For the text-containing cell, return its midpoint in (X, Y) coordinate format. 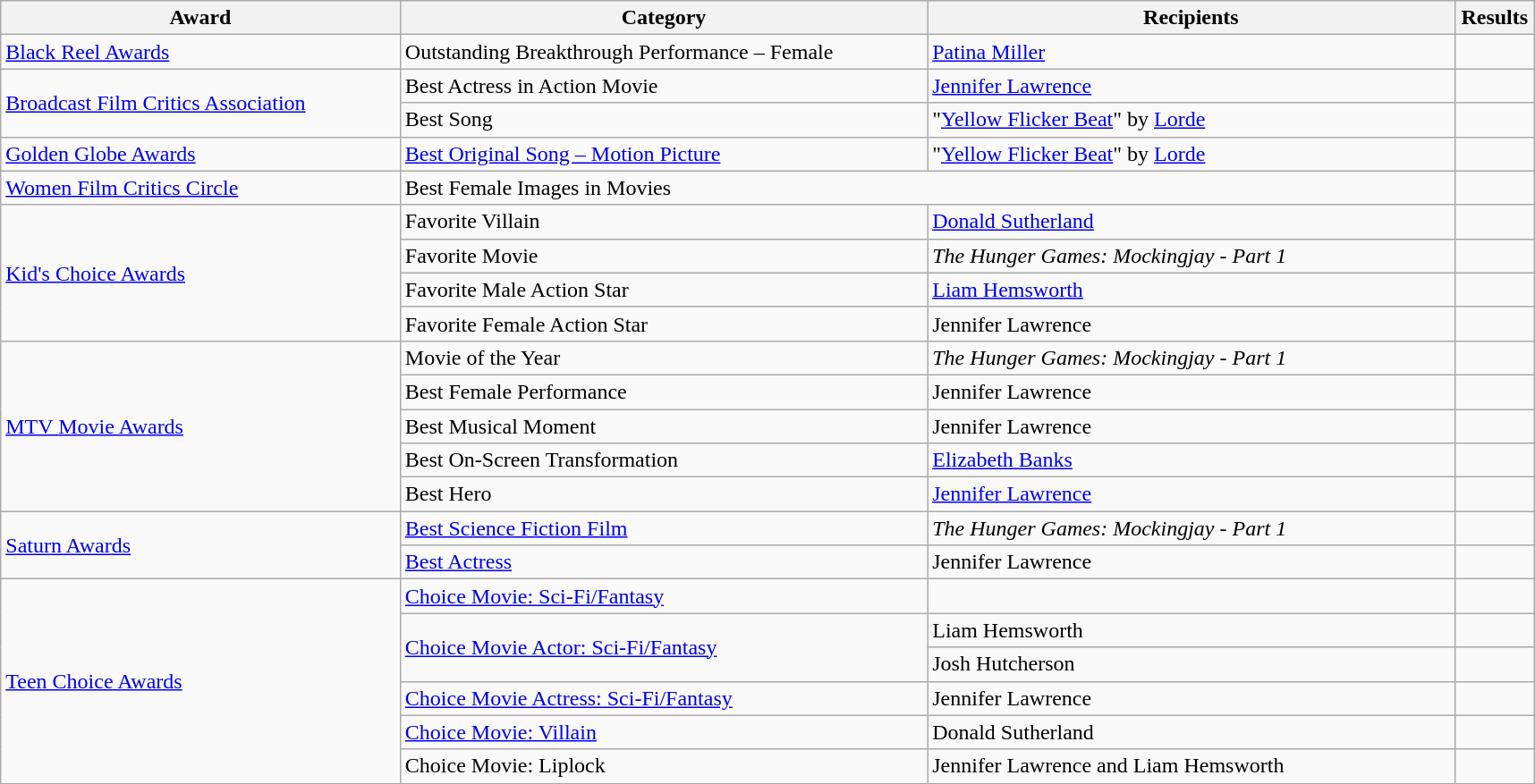
Outstanding Breakthrough Performance – Female (664, 52)
Category (664, 18)
Teen Choice Awards (200, 681)
Choice Movie: Sci-Fi/Fantasy (664, 596)
Best On-Screen Transformation (664, 460)
Broadcast Film Critics Association (200, 103)
Saturn Awards (200, 545)
Best Actress in Action Movie (664, 86)
Black Reel Awards (200, 52)
Best Song (664, 120)
Best Female Performance (664, 392)
Patina Miller (1192, 52)
Favorite Female Action Star (664, 324)
Choice Movie Actress: Sci-Fi/Fantasy (664, 698)
Best Female Images in Movies (927, 188)
Recipients (1192, 18)
Josh Hutcherson (1192, 664)
Kid's Choice Awards (200, 273)
Elizabeth Banks (1192, 460)
Results (1494, 18)
Jennifer Lawrence and Liam Hemsworth (1192, 766)
Favorite Male Action Star (664, 290)
MTV Movie Awards (200, 426)
Choice Movie Actor: Sci-Fi/Fantasy (664, 647)
Favorite Villain (664, 222)
Best Science Fiction Film (664, 528)
Women Film Critics Circle (200, 188)
Best Musical Moment (664, 426)
Favorite Movie (664, 256)
Best Hero (664, 494)
Golden Globe Awards (200, 154)
Movie of the Year (664, 358)
Best Original Song – Motion Picture (664, 154)
Choice Movie: Villain (664, 732)
Award (200, 18)
Choice Movie: Liplock (664, 766)
Best Actress (664, 562)
